Provide the (x, y) coordinate of the cell's center where the given text is located.  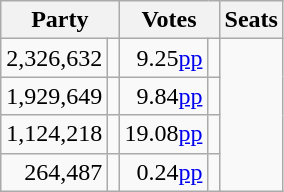
Party (60, 20)
19.08pp (164, 134)
2,326,632 (54, 58)
Votes (169, 20)
264,487 (54, 172)
1,124,218 (54, 134)
Seats (251, 20)
1,929,649 (54, 96)
0.24pp (164, 172)
9.25pp (164, 58)
9.84pp (164, 96)
